For the text-containing cell, return its midpoint in [x, y] coordinate format. 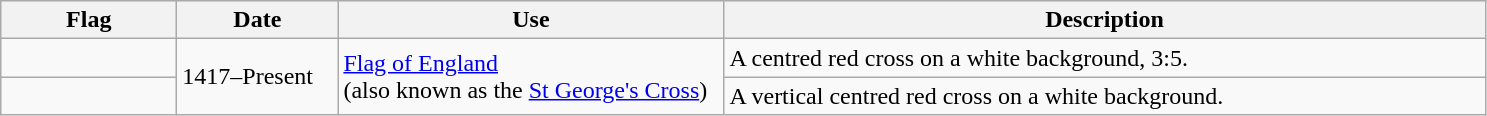
Use [531, 20]
1417–Present [258, 77]
A centred red cross on a white background, 3:5. [1104, 58]
Flag [89, 20]
A vertical centred red cross on a white background. [1104, 96]
Flag of England(also known as the St George's Cross) [531, 77]
Description [1104, 20]
Date [258, 20]
